Capture the cell that displays the provided text and extract its [X, Y] central coordinate. 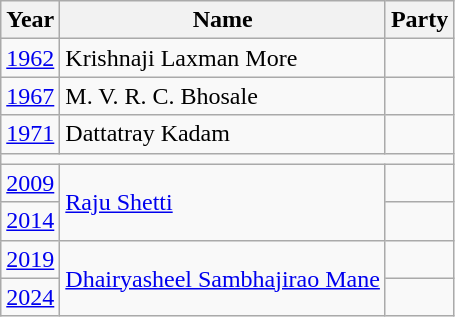
Dattatray Kadam [223, 134]
Year [30, 20]
1967 [30, 96]
Dhairyasheel Sambhajirao Mane [223, 278]
1962 [30, 58]
2024 [30, 297]
M. V. R. C. Bhosale [223, 96]
2014 [30, 221]
Krishnaji Laxman More [223, 58]
2019 [30, 259]
2009 [30, 183]
1971 [30, 134]
Party [419, 20]
Raju Shetti [223, 202]
Name [223, 20]
